Search for the cell housing the specified text and yield its [x, y] center coordinate. 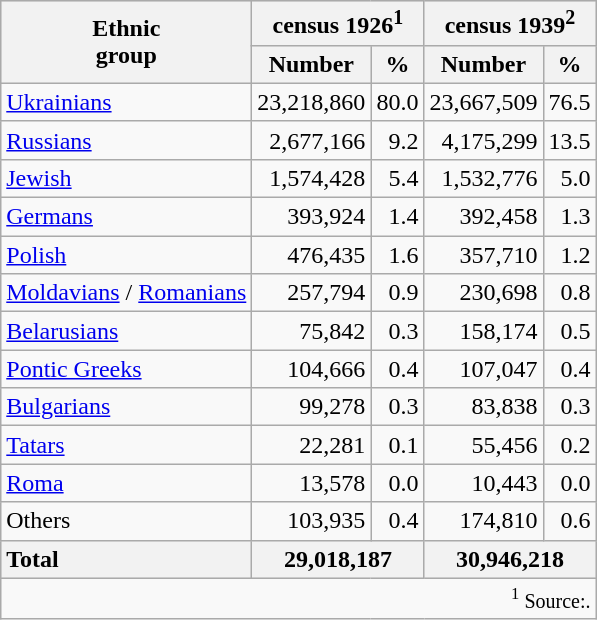
Belarusians [126, 331]
1,574,428 [312, 178]
census 19392 [510, 24]
393,924 [312, 217]
Tatars [126, 445]
4,175,299 [484, 140]
13,578 [312, 483]
Bulgarians [126, 407]
0.9 [398, 293]
Total [126, 559]
104,666 [312, 369]
107,047 [484, 369]
0.2 [570, 445]
1.6 [398, 255]
1.2 [570, 255]
230,698 [484, 293]
99,278 [312, 407]
0.1 [398, 445]
75,842 [312, 331]
23,218,860 [312, 102]
29,018,187 [338, 559]
476,435 [312, 255]
Ukrainians [126, 102]
Polish [126, 255]
23,667,509 [484, 102]
Pontic Greeks [126, 369]
Jewish [126, 178]
9.2 [398, 140]
76.5 [570, 102]
0.8 [570, 293]
13.5 [570, 140]
1 Source:. [298, 598]
Ethnicgroup [126, 42]
30,946,218 [510, 559]
357,710 [484, 255]
1.3 [570, 217]
80.0 [398, 102]
83,838 [484, 407]
158,174 [484, 331]
392,458 [484, 217]
1.4 [398, 217]
Roma [126, 483]
2,677,166 [312, 140]
55,456 [484, 445]
5.4 [398, 178]
Germans [126, 217]
257,794 [312, 293]
Others [126, 521]
census 19261 [338, 24]
103,935 [312, 521]
0.5 [570, 331]
Russians [126, 140]
0.6 [570, 521]
10,443 [484, 483]
5.0 [570, 178]
Moldavians / Romanians [126, 293]
22,281 [312, 445]
1,532,776 [484, 178]
174,810 [484, 521]
